Scan for the cell matching the given text and deliver its [x, y] coordinate at center. 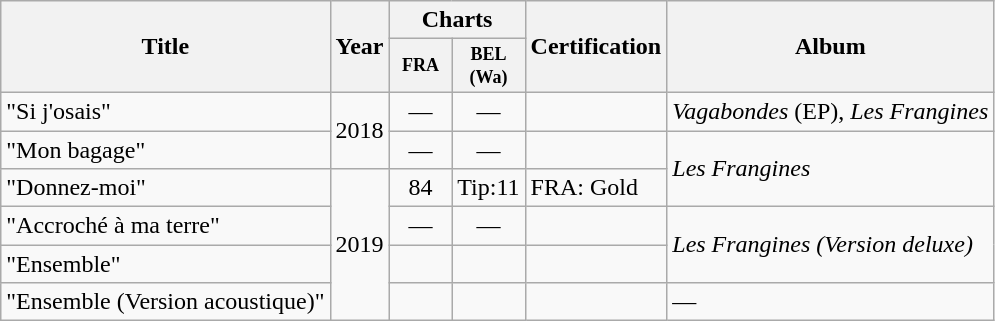
"Accroché à ma terre" [166, 226]
Tip:11 [488, 188]
Les Frangines (Version deluxe) [830, 245]
Certification [596, 47]
Les Frangines [830, 169]
"Si j'osais" [166, 111]
BEL(Wa) [488, 66]
2019 [360, 245]
"Donnez-moi" [166, 188]
Year [360, 47]
FRA: Gold [596, 188]
Charts [457, 20]
Vagabondes (EP), Les Frangines [830, 111]
"Mon bagage" [166, 150]
"Ensemble (Version acoustique)" [166, 302]
"Ensemble" [166, 264]
Album [830, 47]
Title [166, 47]
FRA [420, 66]
2018 [360, 130]
84 [420, 188]
